Scan for the cell matching the given text and deliver its (X, Y) coordinate at center. 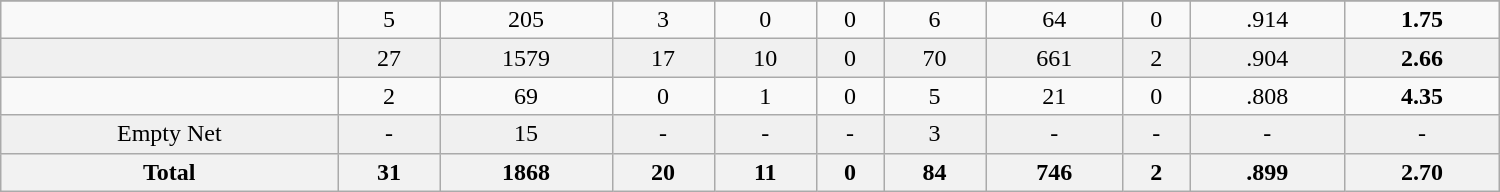
31 (389, 172)
1868 (526, 172)
1579 (526, 58)
21 (1054, 96)
Total (170, 172)
20 (663, 172)
.904 (1268, 58)
Empty Net (170, 134)
2.70 (1422, 172)
746 (1054, 172)
27 (389, 58)
10 (765, 58)
4.35 (1422, 96)
.914 (1268, 20)
64 (1054, 20)
.899 (1268, 172)
.808 (1268, 96)
17 (663, 58)
11 (765, 172)
1.75 (1422, 20)
6 (935, 20)
84 (935, 172)
70 (935, 58)
15 (526, 134)
69 (526, 96)
661 (1054, 58)
1 (765, 96)
205 (526, 20)
2.66 (1422, 58)
